Pinpoint the cell where the given text exists, returning its [x, y] midpoint coordinate. 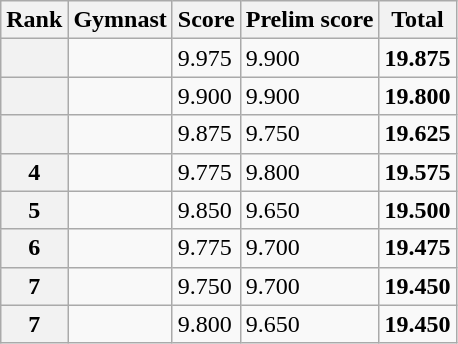
19.475 [418, 248]
Gymnast [120, 20]
Rank [34, 20]
9.850 [206, 210]
19.875 [418, 58]
6 [34, 248]
9.975 [206, 58]
Prelim score [310, 20]
19.800 [418, 96]
4 [34, 172]
Total [418, 20]
19.500 [418, 210]
5 [34, 210]
Score [206, 20]
9.875 [206, 134]
19.575 [418, 172]
19.625 [418, 134]
